Scan for the cell matching the given text and deliver its [X, Y] coordinate at center. 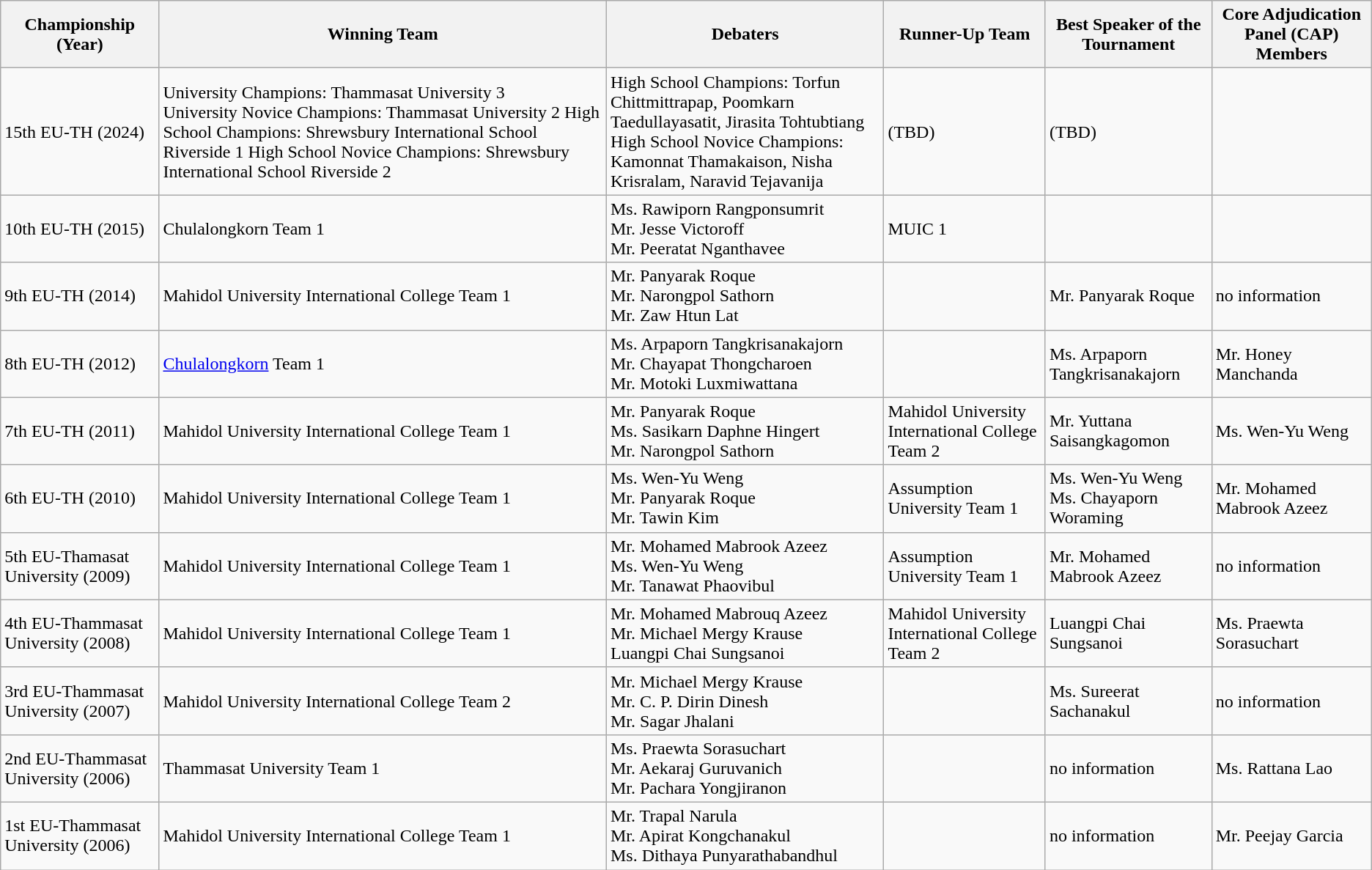
7th EU-TH (2011) [80, 431]
Ms. Wen-Yu WengMr. Panyarak RoqueMr. Tawin Kim [745, 498]
5th EU-Thamasat University (2009) [80, 566]
Ms. Praewta SorasuchartMr. Aekaraj GuruvanichMr. Pachara Yongjiranon [745, 768]
Ms. Praewta Sorasuchart [1291, 633]
1st EU-Thammasat University (2006) [80, 836]
10th EU-TH (2015) [80, 229]
Mr. Honey Manchanda [1291, 364]
Debaters [745, 34]
Winning Team [383, 34]
Mr. Panyarak RoqueMr. Narongpol SathornMr. Zaw Htun Lat [745, 296]
Ms. Wen-Yu Weng [1291, 431]
Mr. Panyarak Roque [1129, 296]
Runner-Up Team [965, 34]
Ms. Wen-Yu WengMs. Chayaporn Woraming [1129, 498]
15th EU-TH (2024) [80, 132]
2nd EU-Thammasat University (2006) [80, 768]
Best Speaker of the Tournament [1129, 34]
Ms. Arpaporn Tangkrisanakajorn [1129, 364]
Championship (Year) [80, 34]
Core Adjudication Panel (CAP) Members [1291, 34]
Luangpi Chai Sungsanoi [1129, 633]
Mr. Mohamed Mabrouq AzeezMr. Michael Mergy KrauseLuangpi Chai Sungsanoi [745, 633]
Mr. Yuttana Saisangkagomon [1129, 431]
MUIC 1 [965, 229]
6th EU-TH (2010) [80, 498]
4th EU-Thammasat University (2008) [80, 633]
Mr. Mohamed Mabrook AzeezMs. Wen-Yu WengMr. Tanawat Phaovibul [745, 566]
8th EU-TH (2012) [80, 364]
Mr. Peejay Garcia [1291, 836]
9th EU-TH (2014) [80, 296]
Mr. Panyarak RoqueMs. Sasikarn Daphne HingertMr. Narongpol Sathorn [745, 431]
Ms. Arpaporn TangkrisanakajornMr. Chayapat ThongcharoenMr. Motoki Luxmiwattana [745, 364]
Ms. Rawiporn RangponsumritMr. Jesse VictoroffMr. Peeratat Nganthavee [745, 229]
Mr. Michael Mergy KrauseMr. C. P. Dirin DineshMr. Sagar Jhalani [745, 701]
Mr. Trapal NarulaMr. Apirat KongchanakulMs. Dithaya Punyarathabandhul [745, 836]
Ms. Sureerat Sachanakul [1129, 701]
Ms. Rattana Lao [1291, 768]
3rd EU-Thammasat University (2007) [80, 701]
Thammasat University Team 1 [383, 768]
